Identify which cell holds the provided text, then report its (X, Y) central coordinate. 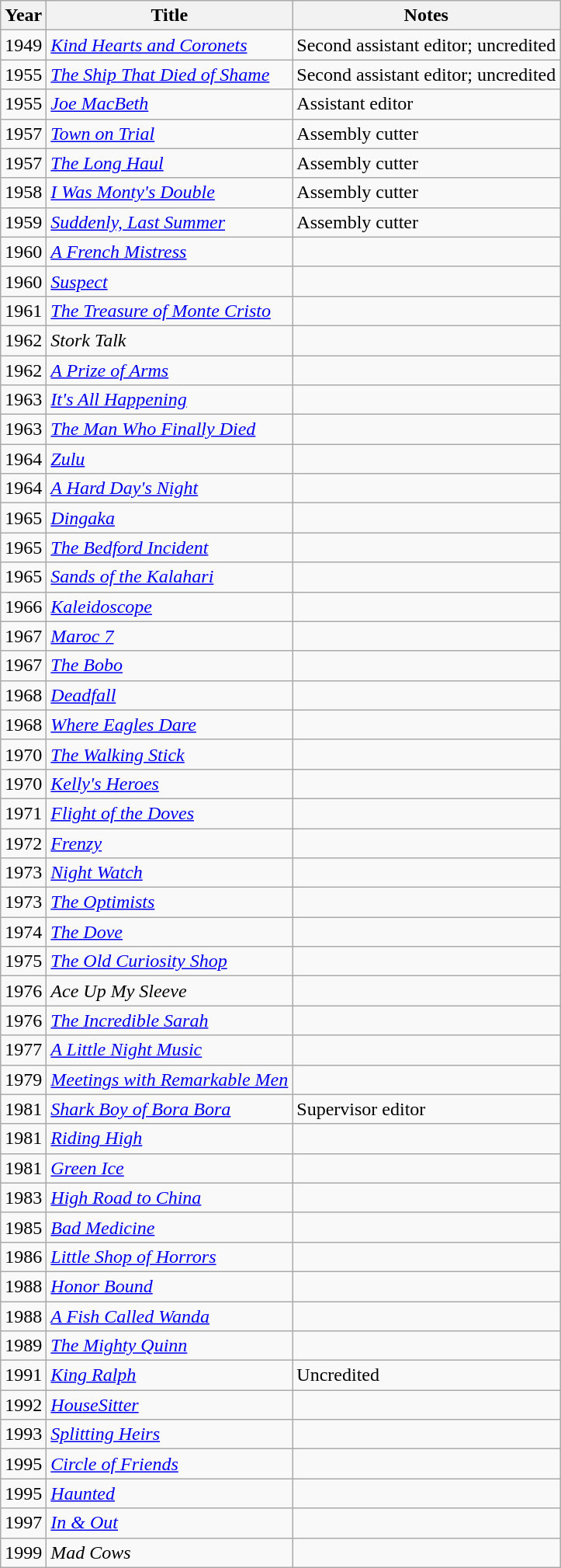
A Hard Day's Night (169, 488)
Shark Boy of Bora Bora (169, 1109)
1958 (23, 193)
Town on Trial (169, 134)
Night Watch (169, 873)
1949 (23, 45)
Uncredited (427, 1375)
Kind Hearts and Coronets (169, 45)
The Ship That Died of Shame (169, 75)
Little Shop of Horrors (169, 1257)
King Ralph (169, 1375)
In & Out (169, 1523)
Haunted (169, 1493)
It's All Happening (169, 400)
Flight of the Doves (169, 813)
A Fish Called Wanda (169, 1316)
The Bobo (169, 666)
Green Ice (169, 1168)
Bad Medicine (169, 1227)
Splitting Heirs (169, 1434)
Sands of the Kalahari (169, 577)
Ace Up My Sleeve (169, 991)
1971 (23, 813)
Riding High (169, 1139)
Year (23, 16)
Kaleidoscope (169, 607)
1991 (23, 1375)
1966 (23, 607)
A French Mistress (169, 252)
1993 (23, 1434)
1979 (23, 1080)
Meetings with Remarkable Men (169, 1080)
Supervisor editor (427, 1109)
HouseSitter (169, 1405)
1983 (23, 1198)
Honor Bound (169, 1286)
Suddenly, Last Summer (169, 222)
1977 (23, 1050)
Notes (427, 16)
1992 (23, 1405)
Maroc 7 (169, 636)
Stork Talk (169, 340)
Frenzy (169, 843)
1975 (23, 961)
Dingaka (169, 518)
The Walking Stick (169, 754)
The Old Curiosity Shop (169, 961)
Suspect (169, 281)
Circle of Friends (169, 1464)
1986 (23, 1257)
High Road to China (169, 1198)
1997 (23, 1523)
1989 (23, 1346)
The Long Haul (169, 163)
The Bedford Incident (169, 548)
The Mighty Quinn (169, 1346)
Deadfall (169, 695)
I Was Monty's Double (169, 193)
1959 (23, 222)
The Optimists (169, 902)
1972 (23, 843)
The Man Who Finally Died (169, 429)
A Prize of Arms (169, 370)
1974 (23, 932)
Where Eagles Dare (169, 725)
Kelly's Heroes (169, 784)
1961 (23, 311)
Mad Cows (169, 1552)
The Treasure of Monte Cristo (169, 311)
Zulu (169, 459)
The Incredible Sarah (169, 1020)
1999 (23, 1552)
A Little Night Music (169, 1050)
1985 (23, 1227)
Joe MacBeth (169, 104)
Assistant editor (427, 104)
Title (169, 16)
The Dove (169, 932)
